Output the [x, y] coordinate of the center of the cell containing the given text.  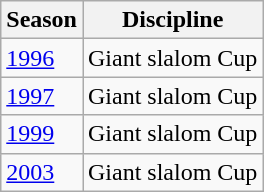
Discipline [172, 20]
1999 [42, 134]
1997 [42, 96]
1996 [42, 58]
Season [42, 20]
2003 [42, 172]
